Search for the cell housing the specified text and yield its (X, Y) center coordinate. 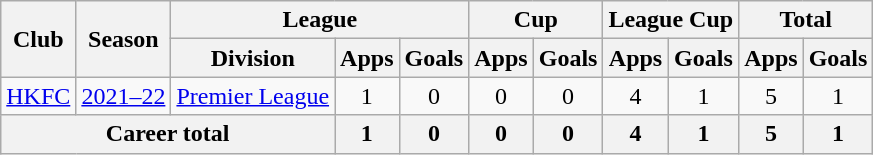
Total (806, 20)
League (320, 20)
Career total (168, 134)
HKFC (38, 96)
Season (124, 39)
Club (38, 39)
League Cup (671, 20)
2021–22 (124, 96)
Premier League (253, 96)
Division (253, 58)
Cup (536, 20)
